For the text-containing cell, return its midpoint in (X, Y) coordinate format. 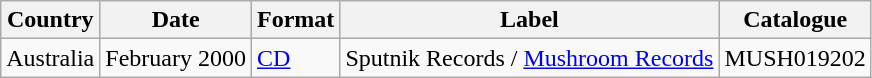
Date (176, 20)
Label (530, 20)
Australia (50, 58)
Sputnik Records / Mushroom Records (530, 58)
CD (296, 58)
MUSH019202 (795, 58)
February 2000 (176, 58)
Country (50, 20)
Format (296, 20)
Catalogue (795, 20)
